Detect which cell encompasses the target text, then output its (x, y) center coordinate. 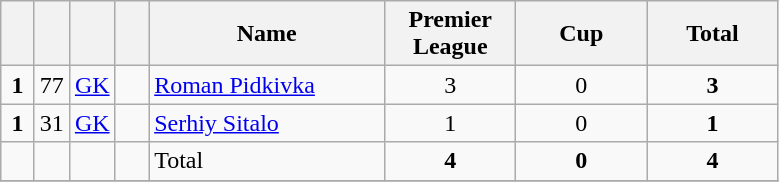
Serhiy Sitalo (267, 123)
31 (52, 123)
Name (267, 34)
77 (52, 85)
Roman Pidkivka (267, 85)
Premier League (450, 34)
Cup (582, 34)
